Pinpoint the cell where the given text exists, returning its [x, y] midpoint coordinate. 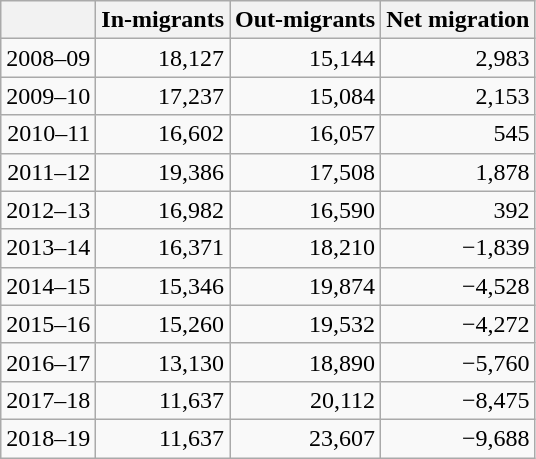
2009–10 [48, 96]
19,386 [163, 172]
2018–19 [48, 438]
13,130 [163, 362]
392 [458, 210]
23,607 [306, 438]
15,346 [163, 286]
19,532 [306, 324]
15,260 [163, 324]
16,982 [163, 210]
15,144 [306, 58]
16,590 [306, 210]
16,602 [163, 134]
18,210 [306, 248]
Net migration [458, 20]
20,112 [306, 400]
2016–17 [48, 362]
18,127 [163, 58]
−1,839 [458, 248]
−4,272 [458, 324]
2012–13 [48, 210]
2014–15 [48, 286]
−4,528 [458, 286]
−5,760 [458, 362]
2010–11 [48, 134]
16,371 [163, 248]
−8,475 [458, 400]
545 [458, 134]
−9,688 [458, 438]
16,057 [306, 134]
19,874 [306, 286]
2011–12 [48, 172]
2017–18 [48, 400]
2,153 [458, 96]
In-migrants [163, 20]
18,890 [306, 362]
Out-migrants [306, 20]
2015–16 [48, 324]
15,084 [306, 96]
17,508 [306, 172]
17,237 [163, 96]
2013–14 [48, 248]
1,878 [458, 172]
2,983 [458, 58]
2008–09 [48, 58]
